Provide the [x, y] coordinate of the cell's center where the given text is located.  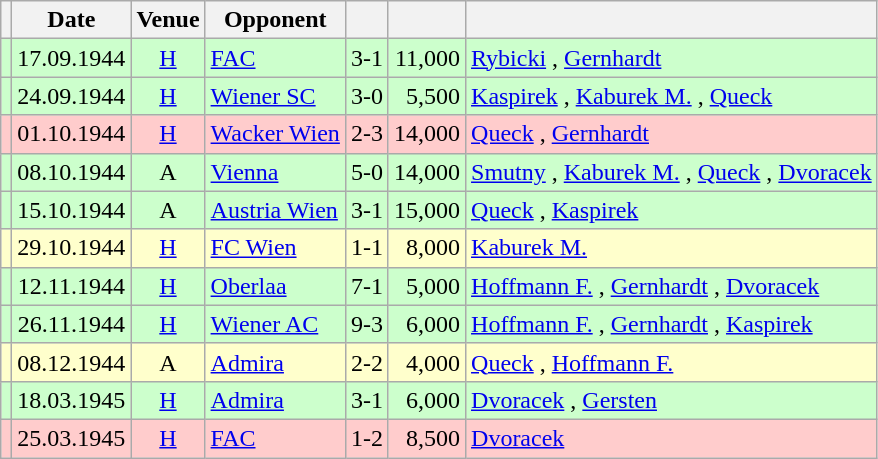
Smutny , Kaburek M. , Queck , Dvoracek [672, 172]
Rybicki , Gernhardt [672, 58]
Wacker Wien [275, 134]
8,500 [426, 438]
1-2 [366, 438]
Queck , Hoffmann F. [672, 362]
Kaburek M. [672, 248]
2-3 [366, 134]
Hoffmann F. , Gernhardt , Kaspirek [672, 324]
25.03.1945 [72, 438]
Wiener AC [275, 324]
Austria Wien [275, 210]
15.10.1944 [72, 210]
Dvoracek [672, 438]
12.11.1944 [72, 286]
Queck , Kaspirek [672, 210]
Queck , Gernhardt [672, 134]
Opponent [275, 20]
Wiener SC [275, 96]
Venue [168, 20]
8,000 [426, 248]
Kaspirek , Kaburek M. , Queck [672, 96]
2-2 [366, 362]
Dvoracek , Gersten [672, 400]
11,000 [426, 58]
7-1 [366, 286]
29.10.1944 [72, 248]
3-0 [366, 96]
08.10.1944 [72, 172]
5,500 [426, 96]
24.09.1944 [72, 96]
17.09.1944 [72, 58]
18.03.1945 [72, 400]
Oberlaa [275, 286]
1-1 [366, 248]
9-3 [366, 324]
08.12.1944 [72, 362]
Vienna [275, 172]
FC Wien [275, 248]
Date [72, 20]
01.10.1944 [72, 134]
4,000 [426, 362]
5-0 [366, 172]
26.11.1944 [72, 324]
Hoffmann F. , Gernhardt , Dvoracek [672, 286]
15,000 [426, 210]
5,000 [426, 286]
